Scan for the cell matching the given text and deliver its (x, y) coordinate at center. 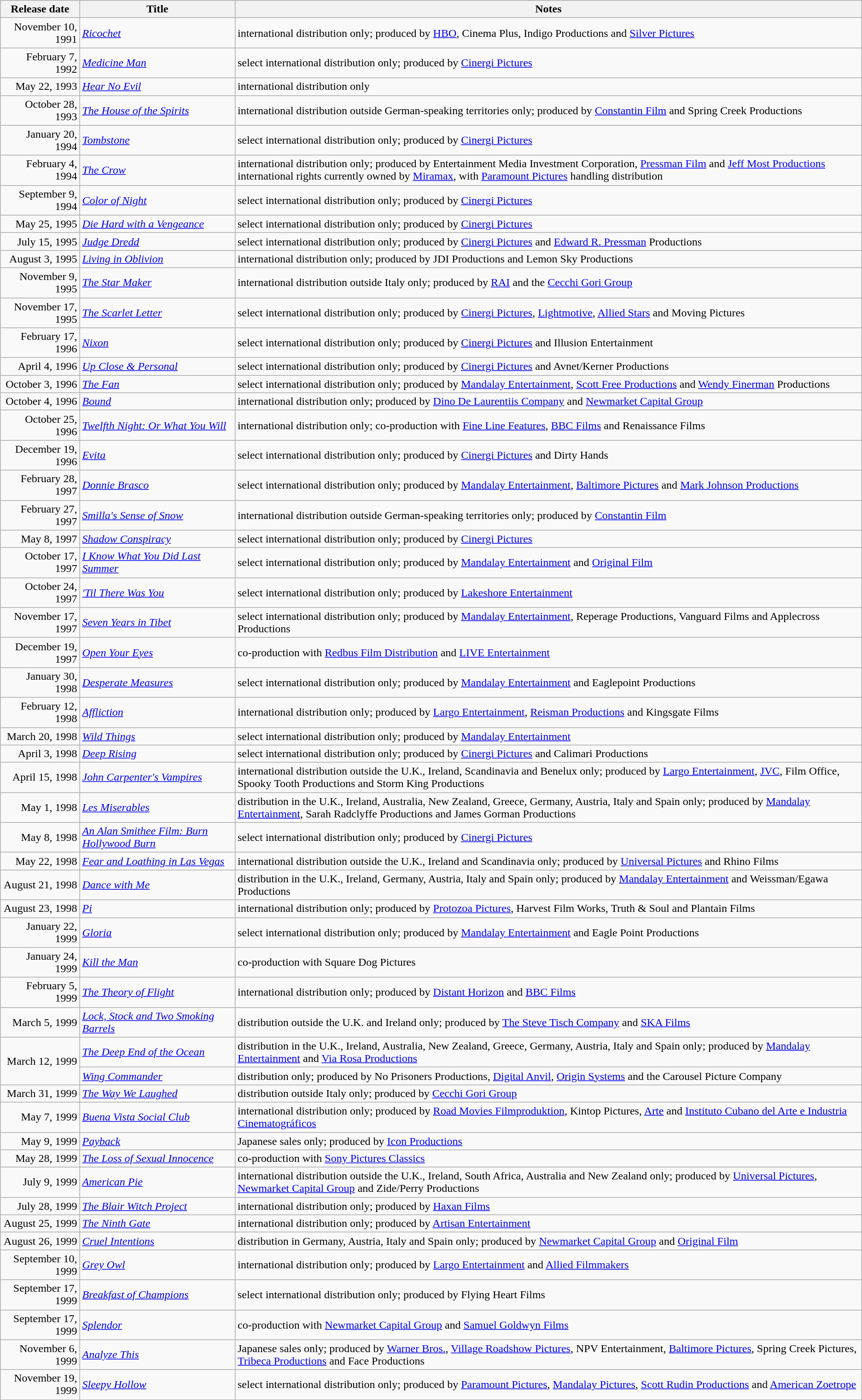
The Fan (157, 384)
international distribution only; co-production with Fine Line Features, BBC Films and Renaissance Films (548, 426)
international distribution only; produced by Distant Horizon and BBC Films (548, 992)
October 17, 1997 (40, 563)
Title (157, 9)
May 22, 1993 (40, 87)
March 31, 1999 (40, 1093)
Breakfast of Champions (157, 1295)
August 25, 1999 (40, 1224)
Buena Vista Social Club (157, 1117)
international distribution only; produced by Largo Entertainment and Allied Filmmakers (548, 1265)
Pi (157, 909)
November 6, 1999 (40, 1355)
Up Close & Personal (157, 367)
Affliction (157, 712)
select international distribution only; produced by Cinergi Pictures and Avnet/Kerner Productions (548, 367)
Medicine Man (157, 63)
August 3, 1995 (40, 259)
Desperate Measures (157, 682)
Release date (40, 9)
The Star Maker (157, 283)
Wild Things (157, 736)
November 19, 1999 (40, 1384)
Die Hard with a Vengeance (157, 224)
November 9, 1995 (40, 283)
Analyze This (157, 1355)
February 28, 1997 (40, 485)
select international distribution only; produced by Cinergi Pictures, Lightmotive, Allied Stars and Moving Pictures (548, 312)
select international distribution only; produced by Flying Heart Films (548, 1295)
February 27, 1997 (40, 515)
January 22, 1999 (40, 932)
select international distribution only; produced by Mandalay Entertainment and Original Film (548, 563)
Smilla's Sense of Snow (157, 515)
Lock, Stock and Two Smoking Barrels (157, 1022)
international distribution only; produced by Largo Entertainment, Reisman Productions and Kingsgate Films (548, 712)
Donnie Brasco (157, 485)
international distribution only (548, 87)
select international distribution only; produced by Mandalay Entertainment (548, 736)
co-production with Square Dog Pictures (548, 962)
co-production with Redbus Film Distribution and LIVE Entertainment (548, 652)
February 7, 1992 (40, 63)
select international distribution only; produced by Cinergi Pictures and Illusion Entertainment (548, 343)
select international distribution only; produced by Mandalay Entertainment, Baltimore Pictures and Mark Johnson Productions (548, 485)
Color of Night (157, 200)
Cruel Intentions (157, 1241)
Kill the Man (157, 962)
April 3, 1998 (40, 754)
distribution outside the U.K. and Ireland only; produced by The Steve Tisch Company and SKA Films (548, 1022)
'Til There Was You (157, 592)
select international distribution only; produced by Mandalay Entertainment and Eaglepoint Productions (548, 682)
February 4, 1994 (40, 170)
American Pie (157, 1183)
select international distribution only; produced by Cinergi Pictures and Dirty Hands (548, 455)
November 17, 1997 (40, 623)
international distribution outside Italy only; produced by RAI and the Cecchi Gori Group (548, 283)
August 23, 1998 (40, 909)
July 15, 1995 (40, 241)
April 4, 1996 (40, 367)
international distribution only; produced by JDI Productions and Lemon Sky Productions (548, 259)
May 1, 1998 (40, 808)
Nixon (157, 343)
December 19, 1996 (40, 455)
October 24, 1997 (40, 592)
November 10, 1991 (40, 33)
international distribution outside German-speaking territories only; produced by Constantin Film (548, 515)
international distribution outside the U.K., Ireland and Scandinavia only; produced by Universal Pictures and Rhino Films (548, 861)
Dance with Me (157, 885)
February 12, 1998 (40, 712)
Twelfth Night: Or What You Will (157, 426)
March 5, 1999 (40, 1022)
distribution in the U.K., Ireland, Germany, Austria, Italy and Spain only; produced by Mandalay Entertainment and Weissman/Egawa Productions (548, 885)
May 7, 1999 (40, 1117)
Evita (157, 455)
Seven Years in Tibet (157, 623)
Notes (548, 9)
Les Miserables (157, 808)
Fear and Loathing in Las Vegas (157, 861)
May 22, 1998 (40, 861)
The Ninth Gate (157, 1224)
The Way We Laughed (157, 1093)
Splendor (157, 1324)
August 26, 1999 (40, 1241)
October 28, 1993 (40, 111)
Tombstone (157, 140)
January 30, 1998 (40, 682)
I Know What You Did Last Summer (157, 563)
Hear No Evil (157, 87)
Gloria (157, 932)
international distribution only; produced by HBO, Cinema Plus, Indigo Productions and Silver Pictures (548, 33)
Ricochet (157, 33)
September 10, 1999 (40, 1265)
May 8, 1997 (40, 539)
The Crow (157, 170)
January 24, 1999 (40, 962)
October 3, 1996 (40, 384)
October 4, 1996 (40, 402)
Grey Owl (157, 1265)
select international distribution only; produced by Mandalay Entertainment and Eagle Point Productions (548, 932)
May 9, 1999 (40, 1141)
John Carpenter's Vampires (157, 777)
select international distribution only; produced by Cinergi Pictures and Edward R. Pressman Productions (548, 241)
The Blair Witch Project (157, 1206)
Japanese sales only; produced by Icon Productions (548, 1141)
co-production with Newmarket Capital Group and Samuel Goldwyn Films (548, 1324)
select international distribution only; produced by Paramount Pictures, Mandalay Pictures, Scott Rudin Productions and American Zoetrope (548, 1384)
Bound (157, 402)
The Scarlet Letter (157, 312)
July 28, 1999 (40, 1206)
co-production with Sony Pictures Classics (548, 1159)
February 5, 1999 (40, 992)
select international distribution only; produced by Lakeshore Entertainment (548, 592)
March 20, 1998 (40, 736)
March 12, 1999 (40, 1061)
February 17, 1996 (40, 343)
international distribution only; produced by Haxan Films (548, 1206)
April 15, 1998 (40, 777)
international distribution outside German-speaking territories only; produced by Constantin Film and Spring Creek Productions (548, 111)
January 20, 1994 (40, 140)
December 19, 1997 (40, 652)
Living in Oblivion (157, 259)
international distribution only; produced by Dino De Laurentiis Company and Newmarket Capital Group (548, 402)
August 21, 1998 (40, 885)
Open Your Eyes (157, 652)
The Loss of Sexual Innocence (157, 1159)
distribution only; produced by No Prisoners Productions, Digital Anvil, Origin Systems and the Carousel Picture Company (548, 1076)
The Theory of Flight (157, 992)
The Deep End of the Ocean (157, 1052)
select international distribution only; produced by Mandalay Entertainment, Reperage Productions, Vanguard Films and Applecross Productions (548, 623)
May 25, 1995 (40, 224)
July 9, 1999 (40, 1183)
select international distribution only; produced by Mandalay Entertainment, Scott Free Productions and Wendy Finerman Productions (548, 384)
The House of the Spirits (157, 111)
distribution in Germany, Austria, Italy and Spain only; produced by Newmarket Capital Group and Original Film (548, 1241)
May 28, 1999 (40, 1159)
Payback (157, 1141)
November 17, 1995 (40, 312)
distribution outside Italy only; produced by Cecchi Gori Group (548, 1093)
September 9, 1994 (40, 200)
select international distribution only; produced by Cinergi Pictures and Calimari Productions (548, 754)
international distribution only; produced by Protozoa Pictures, Harvest Film Works, Truth & Soul and Plantain Films (548, 909)
international distribution only; produced by Artisan Entertainment (548, 1224)
Deep Rising (157, 754)
May 8, 1998 (40, 837)
Judge Dredd (157, 241)
October 25, 1996 (40, 426)
Wing Commander (157, 1076)
Shadow Conspiracy (157, 539)
An Alan Smithee Film: Burn Hollywood Burn (157, 837)
Sleepy Hollow (157, 1384)
